Capture the cell that displays the provided text and extract its [X, Y] central coordinate. 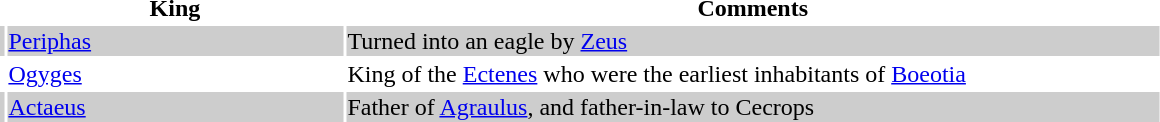
Ogyges [175, 74]
King of the Ectenes who were the earliest inhabitants of Boeotia [753, 74]
Periphas [175, 41]
Father of Agraulus, and father-in-law to Cecrops [753, 107]
Turned into an eagle by Zeus [753, 41]
Actaeus [175, 107]
